Capture the cell that displays the provided text and extract its [X, Y] central coordinate. 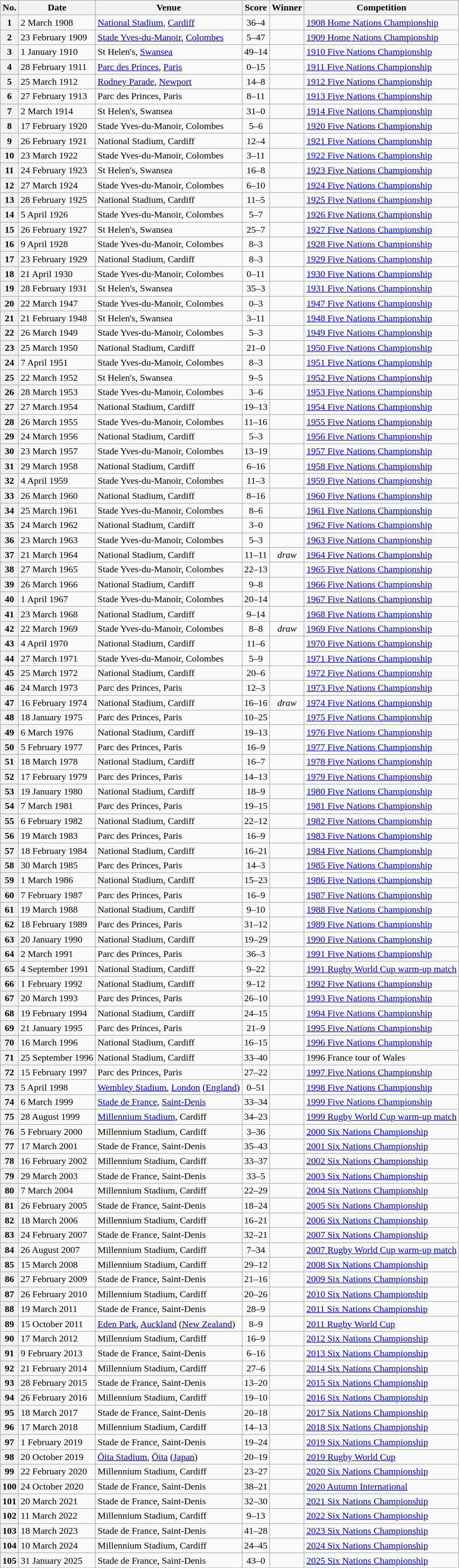
58 [9, 865]
1954 Five Nations Championship [382, 407]
1921 Five Nations Championship [382, 141]
102 [9, 1516]
48 [9, 718]
5–7 [256, 215]
57 [9, 850]
2002 Six Nations Championship [382, 1161]
33–34 [256, 1102]
15 October 2011 [57, 1324]
96 [9, 1427]
11–5 [256, 200]
43–0 [256, 1560]
24 February 2007 [57, 1235]
50 [9, 747]
20–19 [256, 1457]
1952 Five Nations Championship [382, 377]
13–19 [256, 451]
0–15 [256, 67]
17 March 2012 [57, 1338]
18 March 1978 [57, 762]
7–34 [256, 1250]
35–3 [256, 289]
20–14 [256, 599]
18 February 1989 [57, 925]
Wembley Stadium, London (England) [169, 1087]
21 April 1930 [57, 274]
37 [9, 555]
87 [9, 1294]
97 [9, 1442]
35 [9, 525]
18 February 1984 [57, 850]
6 March 1999 [57, 1102]
12–4 [256, 141]
84 [9, 1250]
67 [9, 998]
2011 Rugby World Cup [382, 1324]
2006 Six Nations Championship [382, 1220]
1968 Five Nations Championship [382, 614]
44 [9, 659]
32–30 [256, 1501]
1971 Five Nations Championship [382, 659]
39 [9, 584]
68 [9, 1013]
2018 Six Nations Championship [382, 1427]
16–16 [256, 703]
13 [9, 200]
1913 Five Nations Championship [382, 96]
1976 Five Nations Championship [382, 732]
1982 Five Nations Championship [382, 821]
27 March 1924 [57, 185]
16 March 1996 [57, 1043]
2023 Six Nations Championship [382, 1531]
27 February 2009 [57, 1279]
30 [9, 451]
93 [9, 1383]
20–6 [256, 673]
1986 Five Nations Championship [382, 880]
5 [9, 82]
90 [9, 1338]
19–15 [256, 806]
25 March 1961 [57, 510]
5 April 1998 [57, 1087]
15 [9, 230]
2019 Rugby World Cup [382, 1457]
94 [9, 1398]
2 March 1908 [57, 23]
13–20 [256, 1383]
104 [9, 1545]
16–8 [256, 170]
56 [9, 836]
1979 Five Nations Championship [382, 777]
2014 Six Nations Championship [382, 1368]
1963 Five Nations Championship [382, 540]
9–14 [256, 614]
2024 Six Nations Championship [382, 1545]
9 February 2013 [57, 1353]
25 March 1950 [57, 348]
1996 Five Nations Championship [382, 1043]
1 March 1986 [57, 880]
24 October 2020 [57, 1486]
19–29 [256, 939]
5 April 1926 [57, 215]
26 August 2007 [57, 1250]
55 [9, 821]
Date [57, 8]
1990 Five Nations Championship [382, 939]
41–28 [256, 1531]
33–40 [256, 1058]
20 March 2021 [57, 1501]
1928 Five Nations Championship [382, 244]
0–3 [256, 303]
1926 Five Nations Championship [382, 215]
15–23 [256, 880]
29 March 2003 [57, 1176]
26 March 1955 [57, 422]
75 [9, 1117]
31–0 [256, 111]
2015 Six Nations Championship [382, 1383]
26 February 2005 [57, 1206]
23 March 1968 [57, 614]
1962 Five Nations Championship [382, 525]
1910 Five Nations Championship [382, 52]
17 March 2018 [57, 1427]
25 [9, 377]
28 August 1999 [57, 1117]
83 [9, 1235]
1996 France tour of Wales [382, 1058]
1912 Five Nations Championship [382, 82]
23 [9, 348]
85 [9, 1265]
19–24 [256, 1442]
11–6 [256, 643]
76 [9, 1132]
21–9 [256, 1028]
1948 Five Nations Championship [382, 318]
0–11 [256, 274]
1 [9, 23]
16 February 2002 [57, 1161]
5–6 [256, 126]
19 February 1994 [57, 1013]
1953 Five Nations Championship [382, 392]
1956 Five Nations Championship [382, 437]
21 February 2014 [57, 1368]
2000 Six Nations Championship [382, 1132]
31 January 2025 [57, 1560]
1970 Five Nations Championship [382, 643]
19 March 1983 [57, 836]
32 [9, 481]
1969 Five Nations Championship [382, 629]
20 January 1990 [57, 939]
36 [9, 540]
1988 Five Nations Championship [382, 910]
33–5 [256, 1176]
19 March 1988 [57, 910]
1999 Five Nations Championship [382, 1102]
27–22 [256, 1072]
22 February 2020 [57, 1472]
24 [9, 362]
Score [256, 8]
9–5 [256, 377]
9–10 [256, 910]
1977 Five Nations Championship [382, 747]
No. [9, 8]
1914 Five Nations Championship [382, 111]
1999 Rugby World Cup warm-up match [382, 1117]
81 [9, 1206]
26 February 1927 [57, 230]
26 February 1921 [57, 141]
65 [9, 969]
9–8 [256, 584]
31–12 [256, 925]
7 [9, 111]
1931 Five Nations Championship [382, 289]
6 March 1976 [57, 732]
2008 Six Nations Championship [382, 1265]
2 March 1914 [57, 111]
2020 Autumn International [382, 1486]
1965 Five Nations Championship [382, 570]
2025 Six Nations Championship [382, 1560]
26 [9, 392]
38 [9, 570]
28 February 2015 [57, 1383]
20–26 [256, 1294]
59 [9, 880]
103 [9, 1531]
101 [9, 1501]
100 [9, 1486]
6 February 1982 [57, 821]
7 March 1981 [57, 806]
63 [9, 939]
28 March 1953 [57, 392]
4 April 1970 [57, 643]
26 February 2010 [57, 1294]
47 [9, 703]
3 [9, 52]
8–8 [256, 629]
1 February 1992 [57, 984]
24 March 1962 [57, 525]
0–51 [256, 1087]
95 [9, 1413]
33 [9, 496]
66 [9, 984]
21 March 1964 [57, 555]
29 March 1958 [57, 466]
52 [9, 777]
1974 Five Nations Championship [382, 703]
10 March 2024 [57, 1545]
36–3 [256, 954]
1960 Five Nations Championship [382, 496]
1989 Five Nations Championship [382, 925]
7 February 1987 [57, 895]
9–13 [256, 1516]
62 [9, 925]
27 March 1965 [57, 570]
4 [9, 67]
19 January 1980 [57, 791]
2011 Six Nations Championship [382, 1309]
25 March 1972 [57, 673]
92 [9, 1368]
1922 Five Nations Championship [382, 155]
27 March 1971 [57, 659]
1991 Rugby World Cup warm-up match [382, 969]
86 [9, 1279]
1967 Five Nations Championship [382, 599]
24–15 [256, 1013]
11–3 [256, 481]
18 March 2023 [57, 1531]
35–43 [256, 1146]
11–11 [256, 555]
33–37 [256, 1161]
7 March 2004 [57, 1191]
40 [9, 599]
4 April 1959 [57, 481]
1925 Five Nations Championship [382, 200]
2017 Six Nations Championship [382, 1413]
98 [9, 1457]
16–7 [256, 762]
18–24 [256, 1206]
1908 Home Nations Championship [382, 23]
2019 Six Nations Championship [382, 1442]
28 [9, 422]
8–6 [256, 510]
78 [9, 1161]
45 [9, 673]
1994 Five Nations Championship [382, 1013]
23 March 1957 [57, 451]
99 [9, 1472]
17 February 1920 [57, 126]
12 [9, 185]
21 January 1995 [57, 1028]
8–11 [256, 96]
18 January 1975 [57, 718]
23 February 1909 [57, 37]
17 February 1979 [57, 777]
72 [9, 1072]
1998 Five Nations Championship [382, 1087]
Venue [169, 8]
1980 Five Nations Championship [382, 791]
5–9 [256, 659]
Ōita Stadium, Ōita (Japan) [169, 1457]
2013 Six Nations Championship [382, 1353]
73 [9, 1087]
24 March 1973 [57, 688]
1949 Five Nations Championship [382, 333]
2007 Rugby World Cup warm-up match [382, 1250]
28–9 [256, 1309]
1991 Five Nations Championship [382, 954]
2022 Six Nations Championship [382, 1516]
23 March 1922 [57, 155]
21 February 1948 [57, 318]
1911 Five Nations Championship [382, 67]
2 [9, 37]
3–36 [256, 1132]
34–23 [256, 1117]
74 [9, 1102]
29–12 [256, 1265]
22 March 1952 [57, 377]
18 March 2017 [57, 1413]
1 February 2019 [57, 1442]
1 January 1910 [57, 52]
1987 Five Nations Championship [382, 895]
18 March 2006 [57, 1220]
Winner [287, 8]
1997 Five Nations Championship [382, 1072]
2007 Six Nations Championship [382, 1235]
11 March 2022 [57, 1516]
51 [9, 762]
2020 Six Nations Championship [382, 1472]
27 [9, 407]
8 [9, 126]
10 [9, 155]
27 February 1913 [57, 96]
43 [9, 643]
1951 Five Nations Championship [382, 362]
1981 Five Nations Championship [382, 806]
9 April 1928 [57, 244]
2012 Six Nations Championship [382, 1338]
22–29 [256, 1191]
64 [9, 954]
1958 Five Nations Championship [382, 466]
1973 Five Nations Championship [382, 688]
2010 Six Nations Championship [382, 1294]
79 [9, 1176]
31 [9, 466]
18 [9, 274]
2005 Six Nations Championship [382, 1206]
70 [9, 1043]
20 October 2019 [57, 1457]
14–3 [256, 865]
25–7 [256, 230]
24 March 1956 [57, 437]
41 [9, 614]
1995 Five Nations Championship [382, 1028]
2004 Six Nations Championship [382, 1191]
36–4 [256, 23]
25 March 1912 [57, 82]
2016 Six Nations Championship [382, 1398]
28 February 1925 [57, 200]
14 [9, 215]
1930 Five Nations Championship [382, 274]
8–16 [256, 496]
5 February 1977 [57, 747]
17 March 2001 [57, 1146]
24–45 [256, 1545]
22–12 [256, 821]
53 [9, 791]
22 [9, 333]
22 March 1947 [57, 303]
5–47 [256, 37]
34 [9, 510]
20 March 1993 [57, 998]
46 [9, 688]
1947 Five Nations Championship [382, 303]
26 March 1960 [57, 496]
Rodney Parade, Newport [169, 82]
1985 Five Nations Championship [382, 865]
23–27 [256, 1472]
91 [9, 1353]
4 September 1991 [57, 969]
1909 Home Nations Championship [382, 37]
9–12 [256, 984]
1927 Five Nations Championship [382, 230]
21–0 [256, 348]
1957 Five Nations Championship [382, 451]
69 [9, 1028]
82 [9, 1220]
11 [9, 170]
49–14 [256, 52]
2021 Six Nations Championship [382, 1501]
1950 Five Nations Championship [382, 348]
29 [9, 437]
26 March 1949 [57, 333]
Eden Park, Auckland (New Zealand) [169, 1324]
1961 Five Nations Championship [382, 510]
15 February 1997 [57, 1072]
20 [9, 303]
23 February 1929 [57, 259]
60 [9, 895]
18–9 [256, 791]
9–22 [256, 969]
1959 Five Nations Championship [382, 481]
20–18 [256, 1413]
1975 Five Nations Championship [382, 718]
1920 Five Nations Championship [382, 126]
16 [9, 244]
1984 Five Nations Championship [382, 850]
1983 Five Nations Championship [382, 836]
1955 Five Nations Championship [382, 422]
1992 Five Nations Championship [382, 984]
6–10 [256, 185]
1964 Five Nations Championship [382, 555]
12–3 [256, 688]
9 [9, 141]
1978 Five Nations Championship [382, 762]
2001 Six Nations Championship [382, 1146]
19–10 [256, 1398]
21 [9, 318]
23 March 1963 [57, 540]
54 [9, 806]
42 [9, 629]
5 February 2000 [57, 1132]
27–6 [256, 1368]
19 [9, 289]
1924 Five Nations Championship [382, 185]
27 March 1954 [57, 407]
2003 Six Nations Championship [382, 1176]
80 [9, 1191]
61 [9, 910]
1923 Five Nations Championship [382, 170]
26 March 1966 [57, 584]
22 March 1969 [57, 629]
11–16 [256, 422]
1972 Five Nations Championship [382, 673]
2009 Six Nations Championship [382, 1279]
30 March 1985 [57, 865]
26 February 2016 [57, 1398]
22–13 [256, 570]
1966 Five Nations Championship [382, 584]
88 [9, 1309]
1993 Five Nations Championship [382, 998]
2 March 1991 [57, 954]
32–21 [256, 1235]
21–16 [256, 1279]
15 March 2008 [57, 1265]
28 February 1931 [57, 289]
17 [9, 259]
105 [9, 1560]
10–25 [256, 718]
19 March 2011 [57, 1309]
71 [9, 1058]
16–15 [256, 1043]
89 [9, 1324]
24 February 1923 [57, 170]
49 [9, 732]
1929 Five Nations Championship [382, 259]
38–21 [256, 1486]
26–10 [256, 998]
28 February 1911 [57, 67]
Competition [382, 8]
16 February 1974 [57, 703]
14–8 [256, 82]
3–0 [256, 525]
6 [9, 96]
1 April 1967 [57, 599]
77 [9, 1146]
7 April 1951 [57, 362]
8–9 [256, 1324]
25 September 1996 [57, 1058]
3–6 [256, 392]
